Scan for the cell matching the given text and deliver its (x, y) coordinate at center. 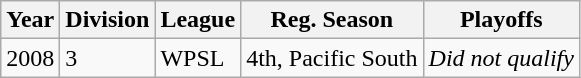
WPSL (198, 58)
Reg. Season (332, 20)
Did not qualify (501, 58)
4th, Pacific South (332, 58)
Year (30, 20)
League (198, 20)
3 (108, 58)
Playoffs (501, 20)
2008 (30, 58)
Division (108, 20)
